Capture the cell that displays the provided text and extract its [X, Y] central coordinate. 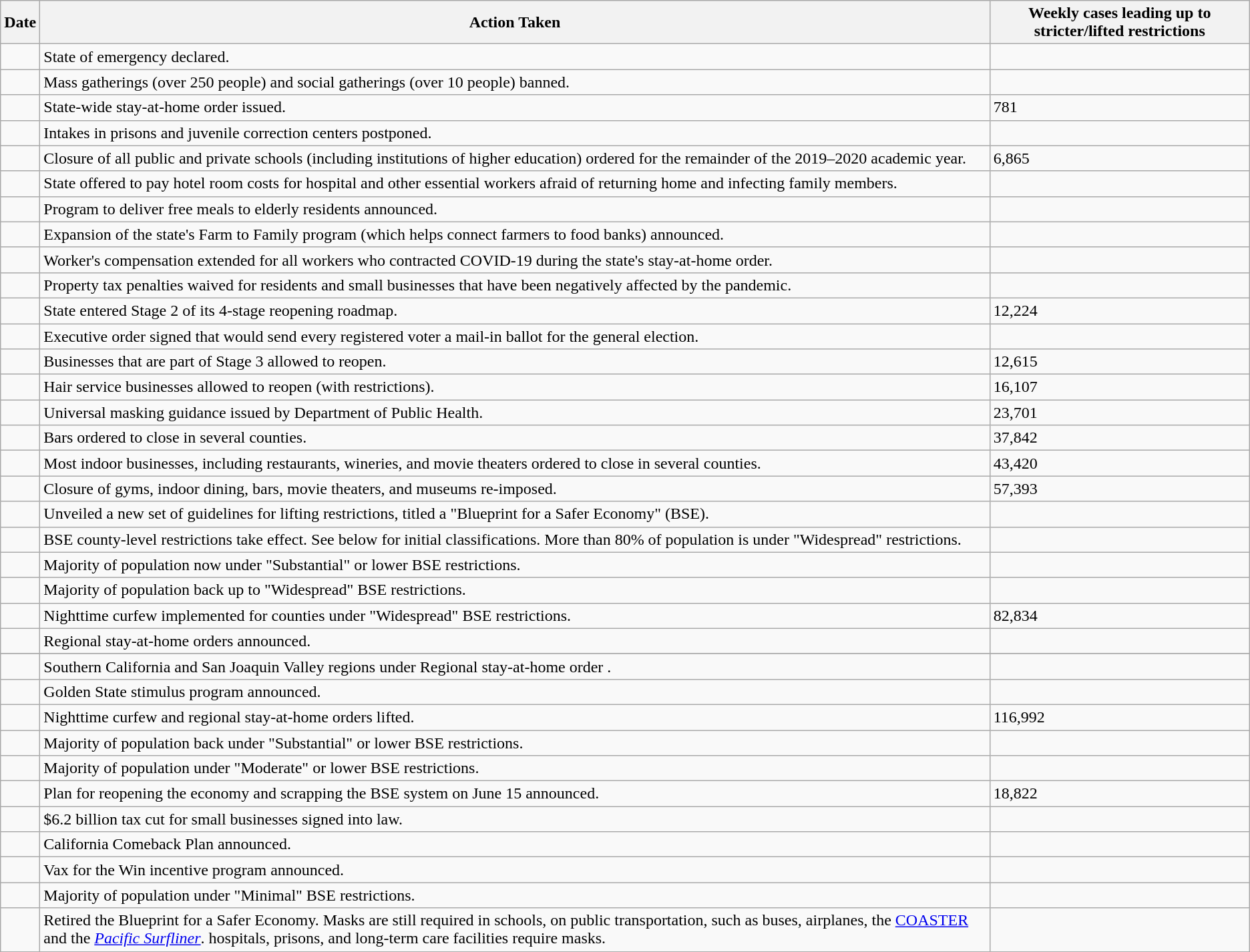
Businesses that are part of Stage 3 allowed to reopen. [515, 362]
Golden State stimulus program announced. [515, 692]
18,822 [1119, 794]
Majority of population under "Minimal" BSE restrictions. [515, 895]
37,842 [1119, 438]
Closure of gyms, indoor dining, bars, movie theaters, and museums re-imposed. [515, 489]
Hair service businesses allowed to reopen (with restrictions). [515, 387]
6,865 [1119, 158]
57,393 [1119, 489]
Program to deliver free meals to elderly residents announced. [515, 209]
Most indoor businesses, including restaurants, wineries, and movie theaters ordered to close in several counties. [515, 463]
BSE county-level restrictions take effect. See below for initial classifications. More than 80% of population is under "Widespread" restrictions. [515, 539]
Date [20, 23]
Unveiled a new set of guidelines for lifting restrictions, titled a "Blueprint for a Safer Economy" (BSE). [515, 514]
Bars ordered to close in several counties. [515, 438]
Mass gatherings (over 250 people) and social gatherings (over 10 people) banned. [515, 82]
116,992 [1119, 717]
Majority of population under "Moderate" or lower BSE restrictions. [515, 768]
State-wide stay-at-home order issued. [515, 107]
Southern California and San Joaquin Valley regions under Regional stay-at-home order . [515, 666]
Universal masking guidance issued by Department of Public Health. [515, 413]
82,834 [1119, 616]
State offered to pay hotel room costs for hospital and other essential workers afraid of returning home and infecting family members. [515, 184]
Closure of all public and private schools (including institutions of higher education) ordered for the remainder of the 2019–2020 academic year. [515, 158]
Expansion of the state's Farm to Family program (which helps connect farmers to food banks) announced. [515, 234]
Worker's compensation extended for all workers who contracted COVID-19 during the state's stay-at-home order. [515, 260]
Action Taken [515, 23]
23,701 [1119, 413]
State of emergency declared. [515, 57]
Executive order signed that would send every registered voter a mail-in ballot for the general election. [515, 336]
16,107 [1119, 387]
California Comeback Plan announced. [515, 845]
Majority of population back up to "Widespread" BSE restrictions. [515, 590]
12,615 [1119, 362]
Weekly cases leading up to stricter/lifted restrictions [1119, 23]
Nighttime curfew implemented for counties under "Widespread" BSE restrictions. [515, 616]
43,420 [1119, 463]
781 [1119, 107]
Property tax penalties waived for residents and small businesses that have been negatively affected by the pandemic. [515, 285]
Regional stay-at-home orders announced. [515, 641]
Majority of population now under "Substantial" or lower BSE restrictions. [515, 565]
Majority of population back under "Substantial" or lower BSE restrictions. [515, 743]
Nighttime curfew and regional stay-at-home orders lifted. [515, 717]
Intakes in prisons and juvenile correction centers postponed. [515, 133]
Vax for the Win incentive program announced. [515, 870]
12,224 [1119, 310]
Plan for reopening the economy and scrapping the BSE system on June 15 announced. [515, 794]
State entered Stage 2 of its 4-stage reopening roadmap. [515, 310]
$6.2 billion tax cut for small businesses signed into law. [515, 819]
